Pinpoint the cell where the given text exists, returning its (x, y) midpoint coordinate. 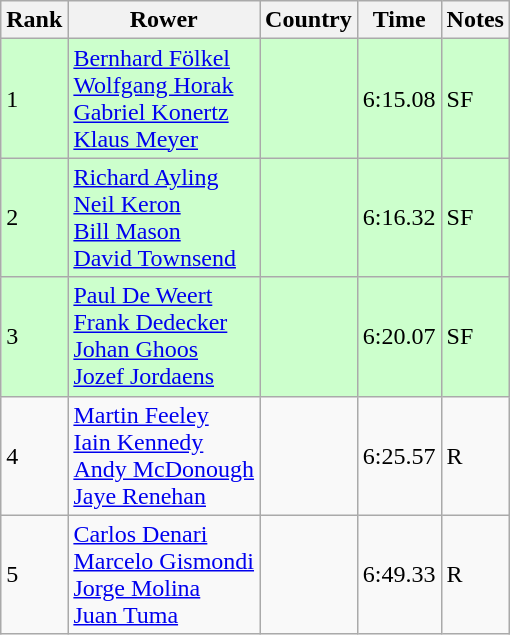
Martin FeeleyIain KennedyAndy McDonough Jaye Renehan (164, 456)
3 (34, 336)
Carlos DenariMarcelo GismondiJorge MolinaJuan Tuma (164, 574)
6:16.32 (399, 218)
Country (309, 20)
4 (34, 456)
Richard Ayling Neil KeronBill Mason David Townsend (164, 218)
6:15.08 (399, 98)
Notes (475, 20)
Time (399, 20)
Rower (164, 20)
6:25.57 (399, 456)
1 (34, 98)
Rank (34, 20)
2 (34, 218)
6:20.07 (399, 336)
Paul De Weert Frank Dedecker Johan GhoosJozef Jordaens (164, 336)
5 (34, 574)
Bernhard Fölkel Wolfgang HorakGabriel Konertz Klaus Meyer (164, 98)
6:49.33 (399, 574)
